Detect which cell encompasses the target text, then output its [x, y] center coordinate. 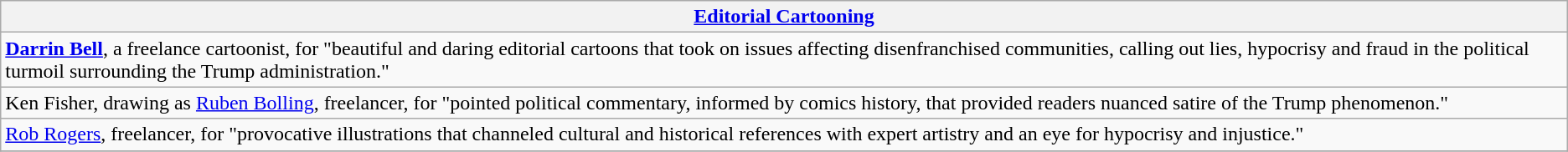
Editorial Cartooning [784, 17]
